Return (x, y) of the center of cell containing provided text 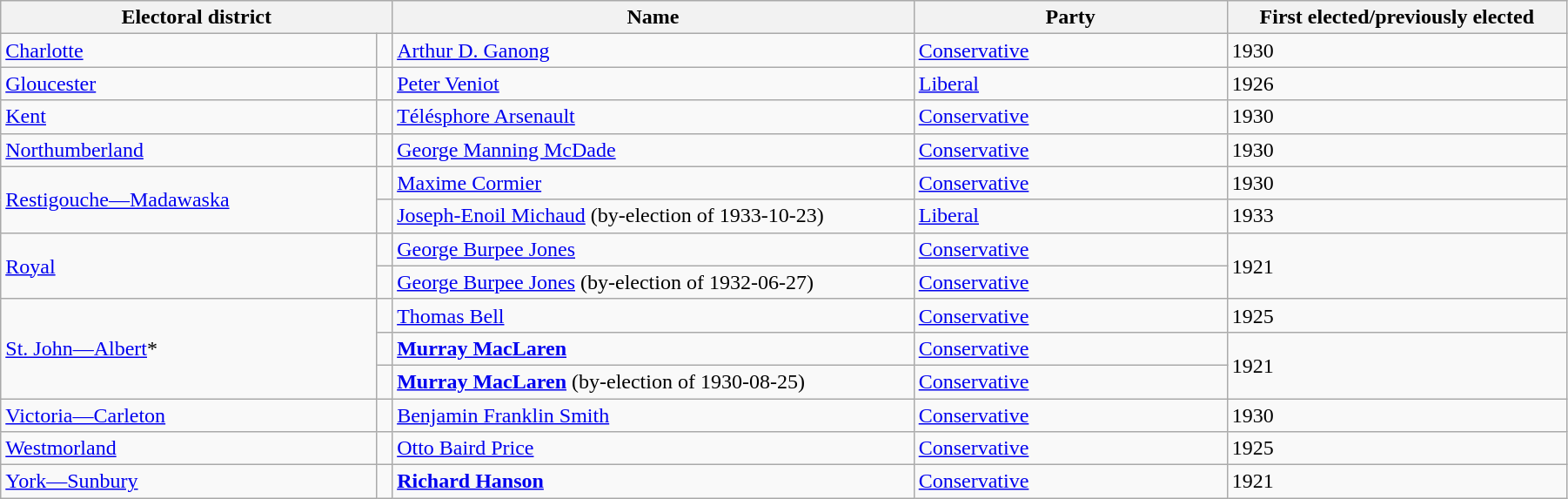
Maxime Cormier (653, 183)
Gloucester (189, 84)
Party (1070, 17)
Otto Baird Price (653, 448)
Joseph-Enoil Michaud (by-election of 1933-10-23) (653, 216)
Peter Veniot (653, 84)
Electoral district (197, 17)
Charlotte (189, 51)
George Burpee Jones (653, 249)
Télésphore Arsenault (653, 117)
Kent (189, 117)
Benjamin Franklin Smith (653, 415)
1933 (1397, 216)
George Manning McDade (653, 150)
Murray MacLaren (by-election of 1930-08-25) (653, 381)
First elected/previously elected (1397, 17)
Victoria—Carleton (189, 415)
Murray MacLaren (653, 348)
Arthur D. Ganong (653, 51)
St. John—Albert* (189, 348)
York—Sunbury (189, 482)
Northumberland (189, 150)
Richard Hanson (653, 482)
George Burpee Jones (by-election of 1932-06-27) (653, 282)
1926 (1397, 84)
Westmorland (189, 448)
Thomas Bell (653, 315)
Royal (189, 266)
Name (653, 17)
Restigouche—Madawaska (189, 199)
